Find where the given text appears and provide that cell's center as (X, Y) coordinate. 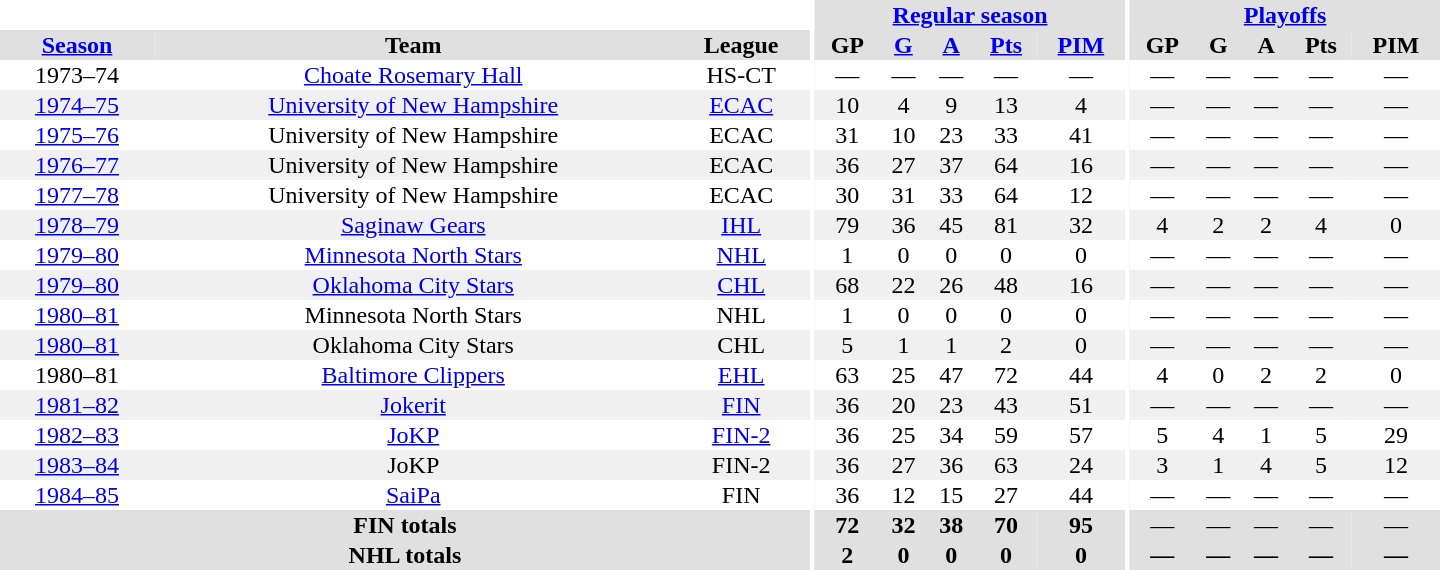
43 (1006, 405)
1978–79 (77, 225)
57 (1081, 435)
20 (904, 405)
EHL (740, 375)
NHL totals (405, 555)
41 (1081, 135)
59 (1006, 435)
FIN totals (405, 525)
Baltimore Clippers (413, 375)
30 (847, 195)
1973–74 (77, 75)
37 (951, 165)
15 (951, 495)
34 (951, 435)
22 (904, 285)
1983–84 (77, 465)
Saginaw Gears (413, 225)
51 (1081, 405)
1977–78 (77, 195)
1982–83 (77, 435)
9 (951, 105)
Playoffs (1285, 15)
81 (1006, 225)
68 (847, 285)
95 (1081, 525)
1981–82 (77, 405)
League (740, 45)
1974–75 (77, 105)
Choate Rosemary Hall (413, 75)
29 (1396, 435)
47 (951, 375)
70 (1006, 525)
Jokerit (413, 405)
IHL (740, 225)
Season (77, 45)
1975–76 (77, 135)
HS-CT (740, 75)
45 (951, 225)
79 (847, 225)
38 (951, 525)
48 (1006, 285)
3 (1162, 465)
Regular season (970, 15)
1976–77 (77, 165)
24 (1081, 465)
13 (1006, 105)
SaiPa (413, 495)
26 (951, 285)
1984–85 (77, 495)
Team (413, 45)
